Return [x, y] of the center of cell containing provided text 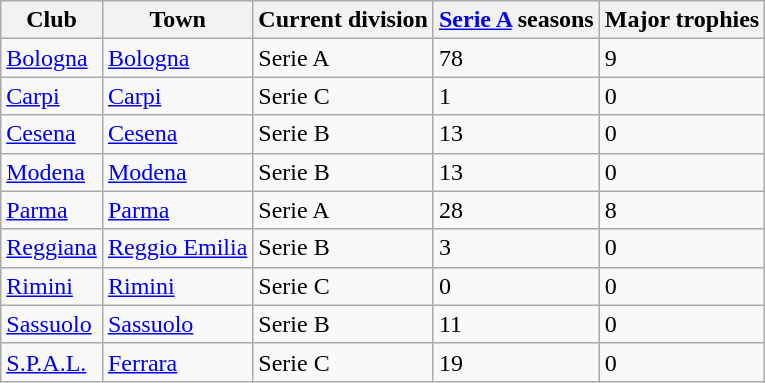
Major trophies [682, 20]
Reggio Emilia [177, 248]
11 [516, 324]
28 [516, 210]
1 [516, 96]
8 [682, 210]
Current division [344, 20]
Reggiana [52, 248]
19 [516, 362]
S.P.A.L. [52, 362]
78 [516, 58]
Ferrara [177, 362]
Club [52, 20]
Serie A seasons [516, 20]
Town [177, 20]
3 [516, 248]
9 [682, 58]
